Search for the cell housing the specified text and yield its (x, y) center coordinate. 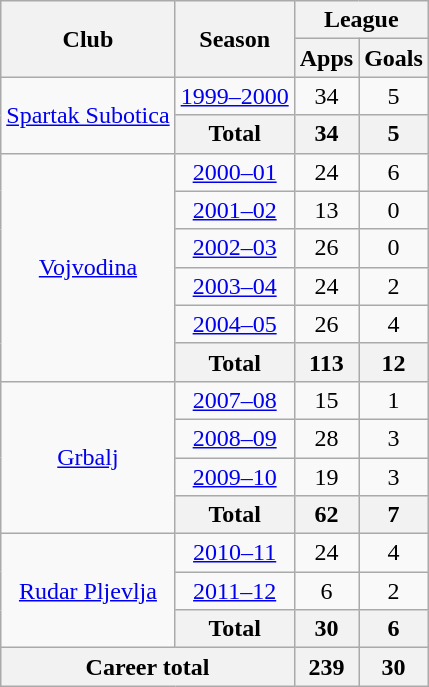
Grbalj (88, 457)
1999–2000 (234, 96)
Goals (394, 58)
2011–12 (234, 591)
Club (88, 39)
2003–04 (234, 286)
2007–08 (234, 400)
League (361, 20)
28 (326, 438)
2002–03 (234, 248)
2001–02 (234, 210)
Apps (326, 58)
Rudar Pljevlja (88, 591)
Spartak Subotica (88, 115)
239 (326, 667)
2010–11 (234, 553)
19 (326, 477)
Vojvodina (88, 267)
Season (234, 39)
2009–10 (234, 477)
2008–09 (234, 438)
2000–01 (234, 172)
12 (394, 362)
113 (326, 362)
15 (326, 400)
Career total (148, 667)
2004–05 (234, 324)
7 (394, 515)
13 (326, 210)
62 (326, 515)
1 (394, 400)
